Return the [X, Y] coordinate for the center point of the cell that contains the specified text.  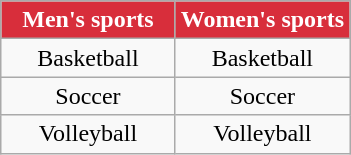
Women's sports [262, 20]
Men's sports [88, 20]
